Provide the [X, Y] coordinate of the cell's center where the given text is located.  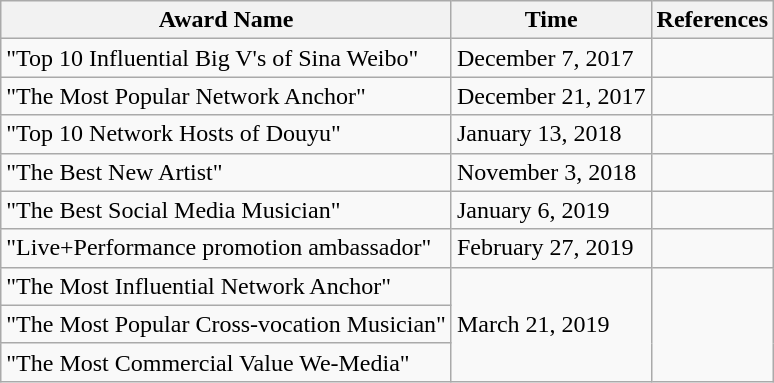
"Top 10 Influential Big V's of Sina Weibo" [226, 58]
"The Best New Artist" [226, 172]
"The Most Popular Network Anchor" [226, 96]
February 27, 2019 [551, 248]
"The Most Popular Cross-vocation Musician" [226, 324]
January 13, 2018 [551, 134]
"Live+Performance promotion ambassador" [226, 248]
November 3, 2018 [551, 172]
January 6, 2019 [551, 210]
"The Most Commercial Value We-Media" [226, 362]
Award Name [226, 20]
March 21, 2019 [551, 324]
"The Most Influential Network Anchor" [226, 286]
"The Best Social Media Musician" [226, 210]
Time [551, 20]
December 7, 2017 [551, 58]
December 21, 2017 [551, 96]
References [712, 20]
"Top 10 Network Hosts of Douyu" [226, 134]
